Determine the (x, y) coordinate at the center of the cell enclosing the given text.  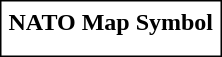
NATO Map Symbol (110, 22)
